Determine the [x, y] coordinate at the center of the cell enclosing the given text.  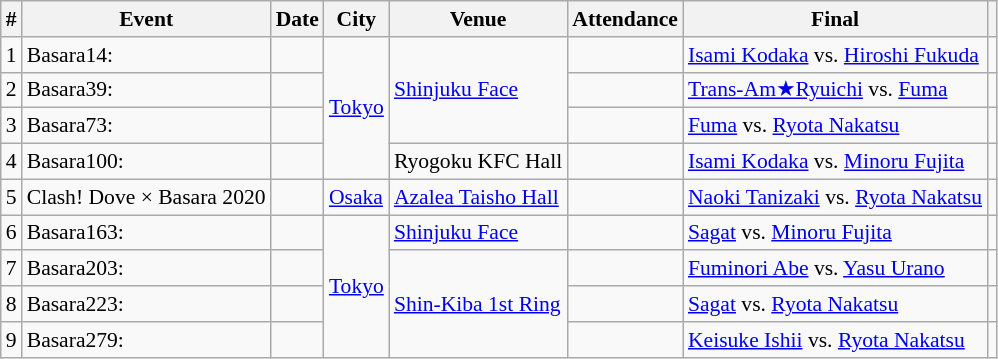
1 [12, 55]
Final [835, 19]
Date [298, 19]
8 [12, 304]
Fuminori Abe vs. Yasu Urano [835, 269]
Azalea Taisho Hall [478, 197]
Event [146, 19]
City [356, 19]
Clash! Dove × Basara 2020 [146, 197]
Basara100: [146, 162]
# [12, 19]
7 [12, 269]
Naoki Tanizaki vs. Ryota Nakatsu [835, 197]
Isami Kodaka vs. Minoru Fujita [835, 162]
Trans-Am★Ryuichi vs. Fuma [835, 90]
Osaka [356, 197]
Isami Kodaka vs. Hiroshi Fukuda [835, 55]
Venue [478, 19]
Ryogoku KFC Hall [478, 162]
Sagat vs. Ryota Nakatsu [835, 304]
6 [12, 233]
Fuma vs. Ryota Nakatsu [835, 126]
Basara279: [146, 340]
Basara223: [146, 304]
9 [12, 340]
2 [12, 90]
Basara39: [146, 90]
Sagat vs. Minoru Fujita [835, 233]
Shin-Kiba 1st Ring [478, 304]
Basara14: [146, 55]
Basara163: [146, 233]
Attendance [625, 19]
Basara203: [146, 269]
4 [12, 162]
Basara73: [146, 126]
5 [12, 197]
3 [12, 126]
Keisuke Ishii vs. Ryota Nakatsu [835, 340]
